Output the (X, Y) coordinate of the center of the cell containing the given text.  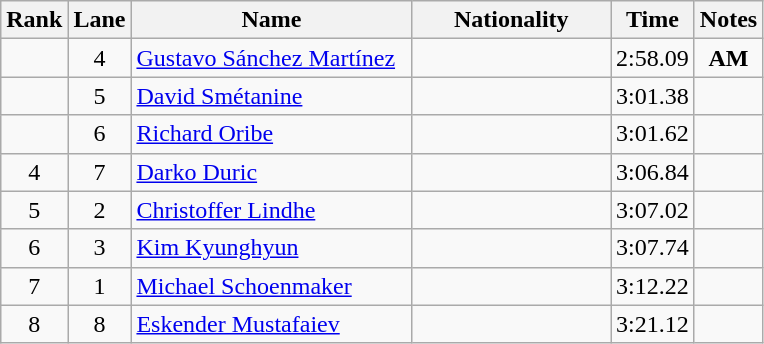
AM (728, 58)
Notes (728, 20)
2:58.09 (653, 58)
Eskender Mustafaiev (272, 324)
3:01.38 (653, 96)
3:12.22 (653, 286)
3 (100, 248)
3:06.84 (653, 172)
Darko Duric (272, 172)
Time (653, 20)
2 (100, 210)
Lane (100, 20)
Michael Schoenmaker (272, 286)
3:01.62 (653, 134)
3:07.74 (653, 248)
Gustavo Sánchez Martínez (272, 58)
Kim Kyunghyun (272, 248)
David Smétanine (272, 96)
Nationality (512, 20)
1 (100, 286)
Name (272, 20)
Christoffer Lindhe (272, 210)
Richard Oribe (272, 134)
Rank (34, 20)
3:07.02 (653, 210)
3:21.12 (653, 324)
